Identify which cell holds the provided text, then report its [x, y] central coordinate. 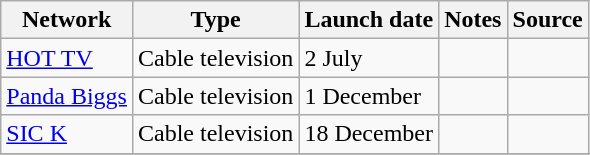
1 December [369, 96]
Launch date [369, 20]
2 July [369, 58]
HOT TV [67, 58]
Panda Biggs [67, 96]
Source [548, 20]
18 December [369, 134]
Network [67, 20]
SIC K [67, 134]
Type [215, 20]
Notes [473, 20]
